Locate the cell with the specified text and output its (X, Y) center coordinate. 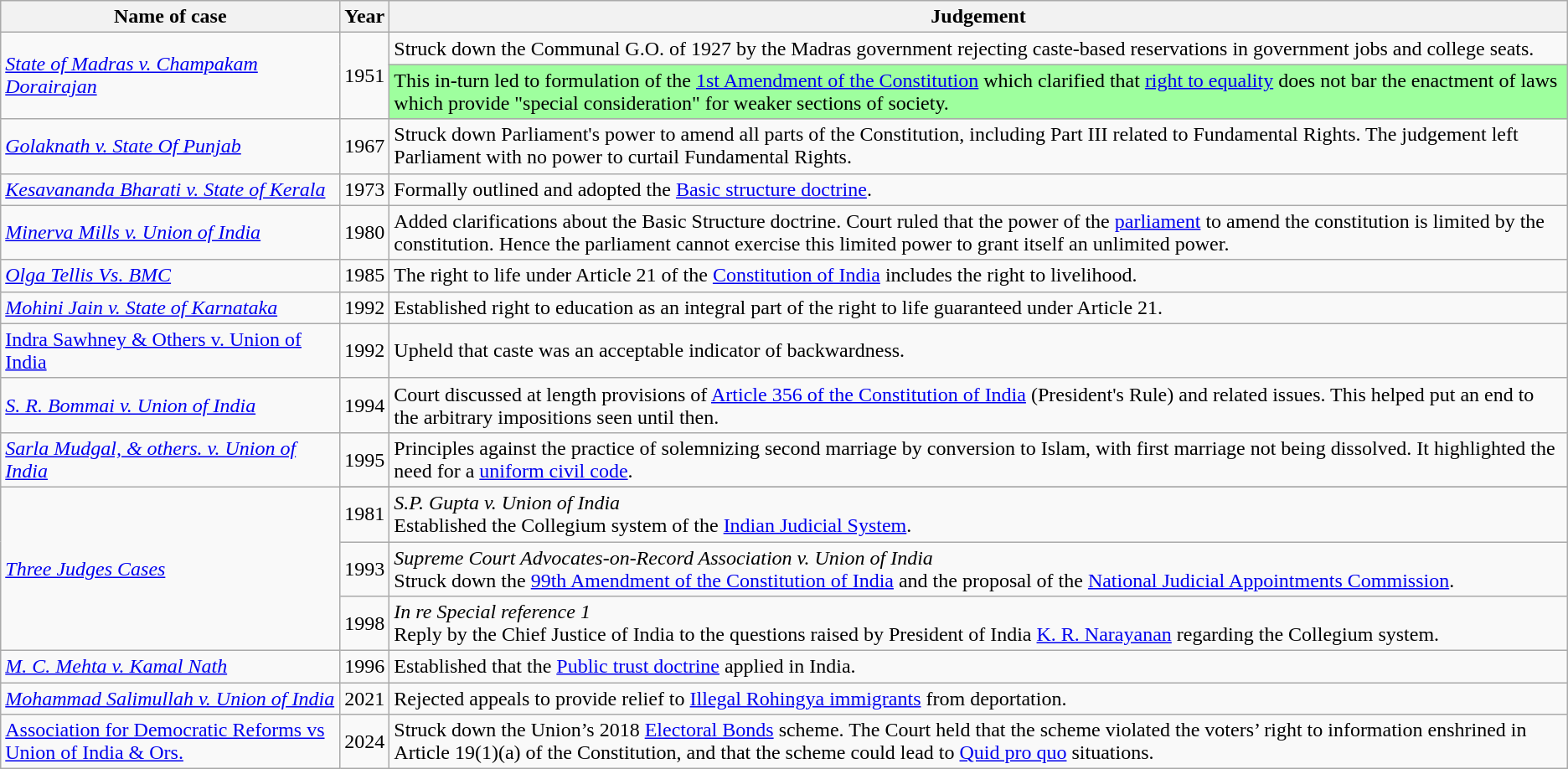
Kesavananda Bharati v. State of Kerala (171, 189)
1985 (365, 276)
Judgement (978, 17)
Three Judges Cases (171, 568)
Year (365, 17)
Mohini Jain v. State of Karnataka (171, 307)
Upheld that caste was an acceptable indicator of backwardness. (978, 350)
S. R. Bommai v. Union of India (171, 405)
The right to life under Article 21 of the Constitution of India includes the right to livelihood. (978, 276)
Minerva Mills v. Union of India (171, 233)
1998 (365, 623)
1996 (365, 667)
State of Madras v. Champakam Dorairajan (171, 75)
1967 (365, 146)
2024 (365, 742)
2021 (365, 699)
Name of case (171, 17)
Established right to education as an integral part of the right to life guaranteed under Article 21. (978, 307)
Mohammad Salimullah v. Union of India (171, 699)
Golaknath v. State Of Punjab (171, 146)
S.P. Gupta v. Union of IndiaEstablished the Collegium system of the Indian Judicial System. (978, 514)
Indra Sawhney & Others v. Union of India (171, 350)
Association for Democratic Reforms vs Union of India & Ors. (171, 742)
Established that the Public trust doctrine applied in India. (978, 667)
1995 (365, 459)
M. C. Mehta v. Kamal Nath (171, 667)
Olga Tellis Vs. BMC (171, 276)
Struck down the Communal G.O. of 1927 by the Madras government rejecting caste-based reservations in government jobs and college seats. (978, 49)
Sarla Mudgal, & others. v. Union of India (171, 459)
1994 (365, 405)
1973 (365, 189)
Rejected appeals to provide relief to Illegal Rohingya immigrants from deportation. (978, 699)
1981 (365, 514)
1993 (365, 568)
Formally outlined and adopted the Basic structure doctrine. (978, 189)
1980 (365, 233)
1951 (365, 75)
